Extract the (x, y) coordinate from the center of the cell holding the provided text.  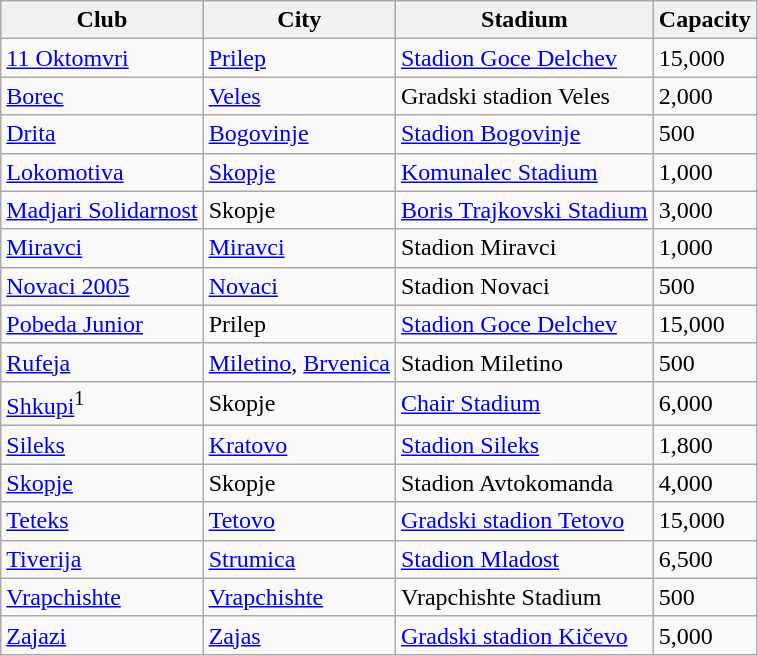
Miletino, Brvenica (299, 362)
Teteks (102, 521)
4,000 (704, 483)
Drita (102, 134)
City (299, 20)
Stadium (524, 20)
Lokomotiva (102, 172)
Stadion Mladost (524, 559)
11 Oktomvri (102, 58)
Club (102, 20)
Gradski stadion Kičevo (524, 635)
Borec (102, 96)
Stadion Sileks (524, 445)
Komunalec Stadium (524, 172)
Veles (299, 96)
Pobeda Junior (102, 324)
Sileks (102, 445)
Boris Trajkovski Stadium (524, 210)
Tetovo (299, 521)
6,500 (704, 559)
Novaci (299, 286)
Novaci 2005 (102, 286)
Vrapchishte Stadium (524, 597)
Stadion Avtokomanda (524, 483)
Chair Stadium (524, 404)
Strumica (299, 559)
Gradski stadion Tetovo (524, 521)
Kratovo (299, 445)
Zajas (299, 635)
3,000 (704, 210)
Bogovinje (299, 134)
Gradski stadion Veles (524, 96)
5,000 (704, 635)
Stadion Miravci (524, 248)
Zajazi (102, 635)
Shkupi1 (102, 404)
2,000 (704, 96)
1,800 (704, 445)
Tiverija (102, 559)
6,000 (704, 404)
Madjari Solidarnost (102, 210)
Rufeja (102, 362)
Stadion Miletino (524, 362)
Capacity (704, 20)
Stadion Novaci (524, 286)
Stadion Bogovinje (524, 134)
